Capture the cell that displays the provided text and extract its (X, Y) central coordinate. 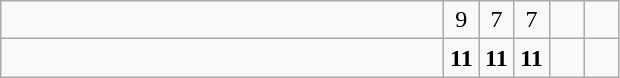
9 (462, 20)
